Find where the given text appears and provide that cell's center as (x, y) coordinate. 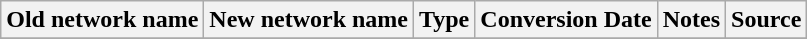
Source (766, 20)
Type (444, 20)
Notes (691, 20)
New network name (309, 20)
Conversion Date (566, 20)
Old network name (102, 20)
